Determine the [x, y] coordinate at the center of the cell enclosing the given text.  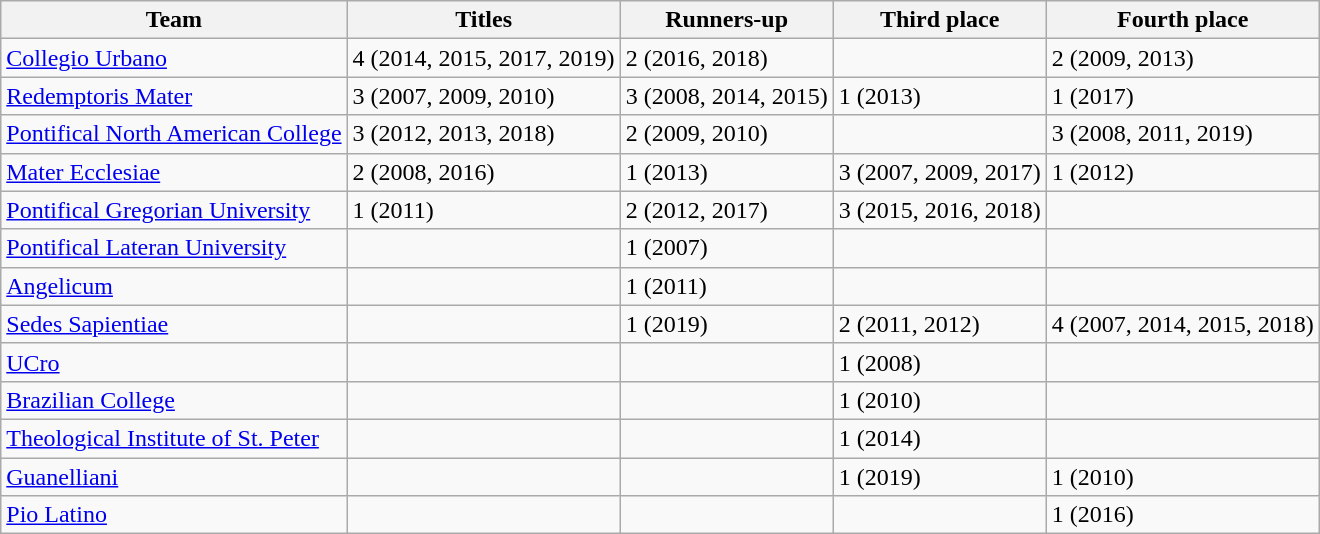
4 (2007, 2014, 2015, 2018) [1182, 324]
4 (2014, 2015, 2017, 2019) [484, 58]
1 (2008) [940, 362]
2 (2009, 2013) [1182, 58]
Mater Ecclesiae [174, 172]
UCro [174, 362]
3 (2007, 2009, 2010) [484, 96]
Pontifical Lateran University [174, 248]
1 (2012) [1182, 172]
Pontifical Gregorian University [174, 210]
Angelicum [174, 286]
Team [174, 20]
Runners-up [726, 20]
Redemptoris Mater [174, 96]
1 (2007) [726, 248]
Fourth place [1182, 20]
Titles [484, 20]
3 (2008, 2014, 2015) [726, 96]
2 (2016, 2018) [726, 58]
3 (2007, 2009, 2017) [940, 172]
3 (2015, 2016, 2018) [940, 210]
2 (2008, 2016) [484, 172]
Pio Latino [174, 515]
1 (2017) [1182, 96]
3 (2012, 2013, 2018) [484, 134]
Guanelliani [174, 477]
Brazilian College [174, 400]
2 (2012, 2017) [726, 210]
2 (2011, 2012) [940, 324]
1 (2016) [1182, 515]
Third place [940, 20]
Theological Institute of St. Peter [174, 438]
1 (2014) [940, 438]
3 (2008, 2011, 2019) [1182, 134]
Collegio Urbano [174, 58]
Pontifical North American College [174, 134]
Sedes Sapientiae [174, 324]
2 (2009, 2010) [726, 134]
